Capture the cell that displays the provided text and extract its (x, y) central coordinate. 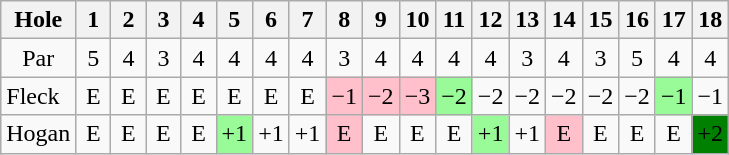
10 (418, 20)
17 (674, 20)
Hole (38, 20)
8 (344, 20)
1 (94, 20)
7 (308, 20)
14 (564, 20)
2 (128, 20)
Hogan (38, 134)
11 (454, 20)
15 (600, 20)
+2 (710, 134)
13 (528, 20)
Par (38, 58)
9 (380, 20)
12 (490, 20)
6 (272, 20)
18 (710, 20)
Fleck (38, 96)
−3 (418, 96)
16 (638, 20)
